Capture the cell that displays the provided text and extract its (X, Y) central coordinate. 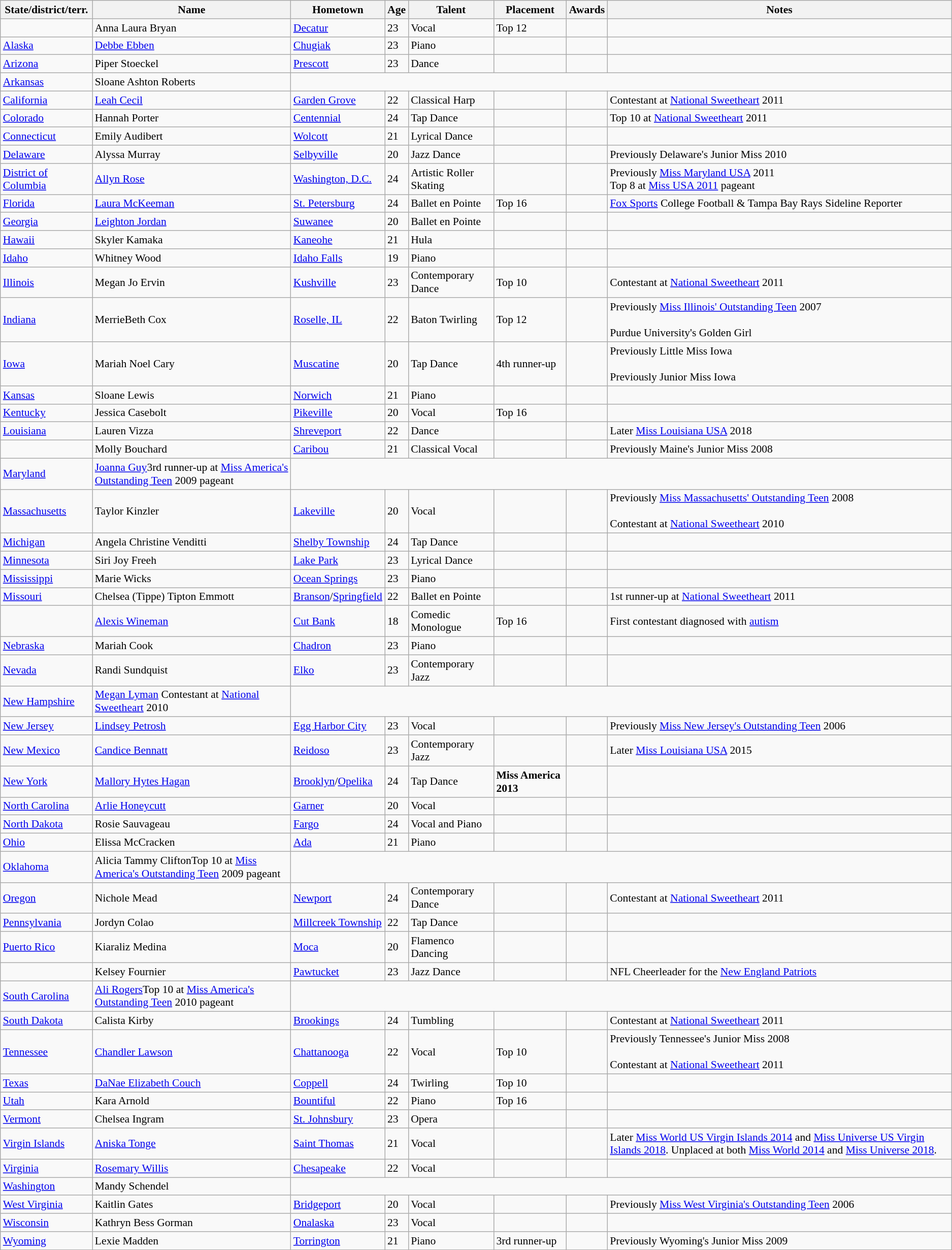
Brooklyn/Opelika (338, 781)
West Virginia (47, 1205)
Lexie Madden (192, 1241)
Fox Sports College Football & Tampa Bay Rays Sideline Reporter (779, 204)
Taylor Kinzler (192, 511)
Elissa McCracken (192, 843)
Kentucky (47, 413)
Marie Wicks (192, 579)
Hannah Porter (192, 118)
Mandy Schendel (192, 1187)
4th runner-up (530, 364)
Pawtucket (338, 972)
Kaitlin Gates (192, 1205)
Moca (338, 947)
Roselle, IL (338, 320)
Mississippi (47, 579)
Later Miss World US Virgin Islands 2014 and Miss Universe US Virgin Islands 2018. Unplaced at both Miss World 2014 and Miss Universe 2018. (779, 1144)
Washington (47, 1187)
Lauren Vizza (192, 431)
Arlie Honeycutt (192, 806)
Alyssa Murray (192, 154)
Debbe Ebben (192, 46)
Caribou (338, 450)
Delaware (47, 154)
Kaneohe (338, 240)
MerrieBeth Cox (192, 320)
Muscatine (338, 364)
Baton Twirling (451, 320)
Aniska Tonge (192, 1144)
North Carolina (47, 806)
Classical Vocal (451, 450)
Virginia (47, 1168)
Selbyville (338, 154)
New York (47, 781)
North Dakota (47, 824)
Coppell (338, 1083)
Calista Kirby (192, 1021)
Branson/Springfield (338, 597)
Randi Sundquist (192, 670)
Nichole Mead (192, 898)
Suwanee (338, 222)
Mariah Noel Cary (192, 364)
Puerto Rico (47, 947)
Mariah Cook (192, 646)
Maryland (47, 473)
Virgin Islands (47, 1144)
Megan Lyman Contestant at National Sweetheart 2010 (192, 701)
Fargo (338, 824)
Shelby Township (338, 542)
Minnesota (47, 561)
New Hampshire (47, 701)
Brookings (338, 1021)
Pennsylvania (47, 923)
Chelsea (Tippe) Tipton Emmott (192, 597)
Colorado (47, 118)
Idaho (47, 258)
Ada (338, 843)
Connecticut (47, 137)
Arkansas (47, 82)
Previously Miss New Jersey's Outstanding Teen 2006 (779, 726)
Georgia (47, 222)
Miss America 2013 (530, 781)
Utah (47, 1101)
Saint Thomas (338, 1144)
DaNae Elizabeth Couch (192, 1083)
Flamenco Dancing (451, 947)
St. Johnsbury (338, 1119)
New Jersey (47, 726)
Michigan (47, 542)
Garner (338, 806)
Egg Harbor City (338, 726)
Shreveport (338, 431)
Iowa (47, 364)
Age (397, 10)
Centennial (338, 118)
Leighton Jordan (192, 222)
Leah Cecil (192, 100)
Molly Bouchard (192, 450)
Louisiana (47, 431)
Cut Bank (338, 622)
Millcreek Township (338, 923)
Pikeville (338, 413)
Decatur (338, 28)
Candice Bennatt (192, 751)
Newport (338, 898)
Classical Harp (451, 100)
Awards (587, 10)
Laura McKeeman (192, 204)
Chadron (338, 646)
Previously Maine's Junior Miss 2008 (779, 450)
Rosie Sauvageau (192, 824)
Idaho Falls (338, 258)
Texas (47, 1083)
State/district/terr. (47, 10)
Allyn Rose (192, 179)
Washington, D.C. (338, 179)
Skyler Kamaka (192, 240)
Notes (779, 10)
19 (397, 258)
3rd runner-up (530, 1241)
Bountiful (338, 1101)
Florida (47, 204)
Placement (530, 10)
District of Columbia (47, 179)
First contestant diagnosed with autism (779, 622)
Reidoso (338, 751)
Tennessee (47, 1052)
Rosemary Willis (192, 1168)
Sloane Lewis (192, 395)
Arizona (47, 64)
Top 10 at National Sweetheart 2011 (779, 118)
Megan Jo Ervin (192, 282)
Wisconsin (47, 1223)
Hula (451, 240)
Previously Miss Maryland USA 2011Top 8 at Miss USA 2011 pageant (779, 179)
Lake Park (338, 561)
Angela Christine Venditti (192, 542)
Previously Miss Massachusetts' Outstanding Teen 2008Contestant at National Sweetheart 2010 (779, 511)
18 (397, 622)
Massachusetts (47, 511)
Artistic Roller Skating (451, 179)
Hometown (338, 10)
Previously Wyoming's Junior Miss 2009 (779, 1241)
Missouri (47, 597)
Vermont (47, 1119)
Joanna Guy3rd runner-up at Miss America's Outstanding Teen 2009 pageant (192, 473)
New Mexico (47, 751)
Previously Little Miss Iowa Previously Junior Miss Iowa (779, 364)
South Dakota (47, 1021)
NFL Cheerleader for the New England Patriots (779, 972)
Jessica Casebolt (192, 413)
Onalaska (338, 1223)
Previously Miss Illinois' Outstanding Teen 2007Purdue University's Golden Girl (779, 320)
Opera (451, 1119)
Lakeville (338, 511)
Kara Arnold (192, 1101)
Prescott (338, 64)
California (47, 100)
Name (192, 10)
Kansas (47, 395)
Indiana (47, 320)
Alicia Tammy CliftonTop 10 at Miss America's Outstanding Teen 2009 pageant (192, 867)
Ocean Springs (338, 579)
St. Petersburg (338, 204)
Whitney Wood (192, 258)
Alaska (47, 46)
Piper Stoeckel (192, 64)
Kiaraliz Medina (192, 947)
Twirling (451, 1083)
Mallory Hytes Hagan (192, 781)
Previously Miss West Virginia's Outstanding Teen 2006 (779, 1205)
Oregon (47, 898)
Kushville (338, 282)
Nebraska (47, 646)
Later Miss Louisiana USA 2015 (779, 751)
Bridgeport (338, 1205)
Elko (338, 670)
Ohio (47, 843)
Kelsey Fournier (192, 972)
Chelsea Ingram (192, 1119)
Alexis Wineman (192, 622)
Wyoming (47, 1241)
Chesapeake (338, 1168)
Talent (451, 10)
Chattanooga (338, 1052)
Tumbling (451, 1021)
Garden Grove (338, 100)
Anna Laura Bryan (192, 28)
Ali RogersTop 10 at Miss America's Outstanding Teen 2010 pageant (192, 997)
Chandler Lawson (192, 1052)
Previously Delaware's Junior Miss 2010 (779, 154)
Chugiak (338, 46)
Siri Joy Freeh (192, 561)
Emily Audibert (192, 137)
Hawaii (47, 240)
Oklahoma (47, 867)
Sloane Ashton Roberts (192, 82)
Vocal and Piano (451, 824)
Wolcott (338, 137)
Lindsey Petrosh (192, 726)
Kathryn Bess Gorman (192, 1223)
Nevada (47, 670)
Norwich (338, 395)
Torrington (338, 1241)
Comedic Monologue (451, 622)
South Carolina (47, 997)
1st runner-up at National Sweetheart 2011 (779, 597)
Previously Tennessee's Junior Miss 2008Contestant at National Sweetheart 2011 (779, 1052)
Jordyn Colao (192, 923)
Later Miss Louisiana USA 2018 (779, 431)
Illinois (47, 282)
